Return [X, Y] of the center of cell containing provided text 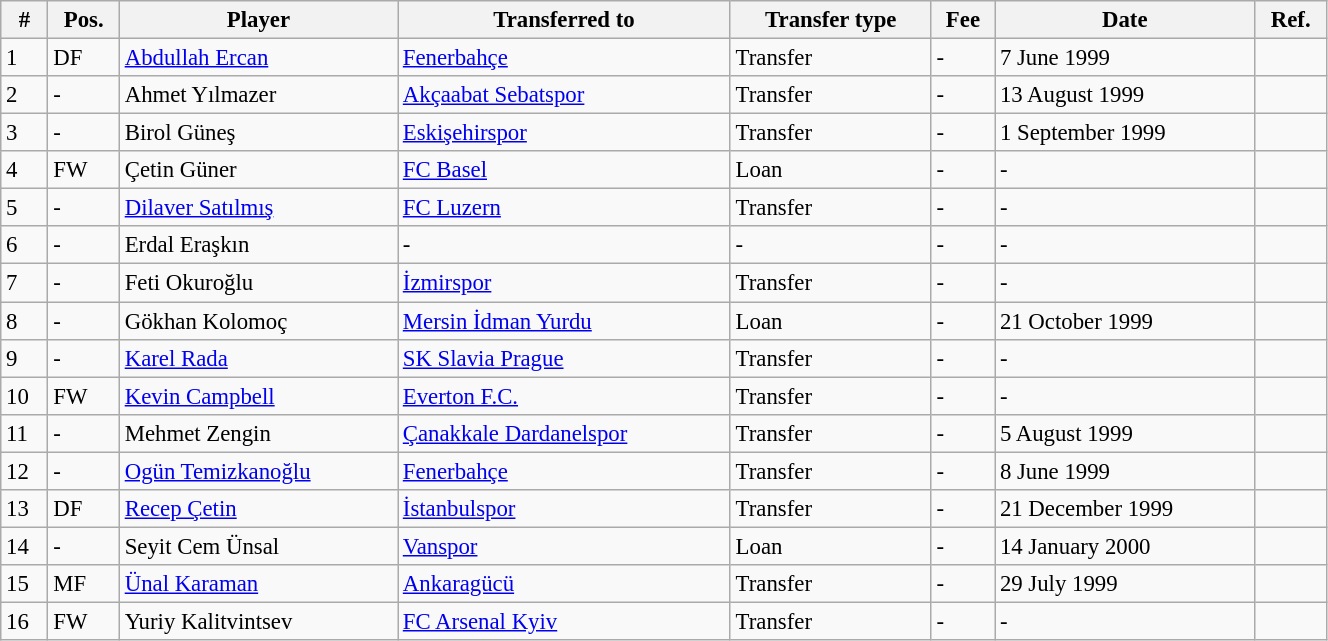
SK Slavia Prague [564, 358]
Ogün Temizkanoğlu [258, 471]
13 August 1999 [1125, 95]
7 June 1999 [1125, 58]
21 December 1999 [1125, 509]
Date [1125, 20]
14 January 2000 [1125, 546]
Eskişehirspor [564, 133]
Çetin Güner [258, 170]
Karel Rada [258, 358]
29 July 1999 [1125, 584]
Ahmet Yılmazer [258, 95]
Erdal Eraşkın [258, 245]
Kevin Campbell [258, 396]
4 [24, 170]
MF [84, 584]
Mersin İdman Yurdu [564, 321]
9 [24, 358]
# [24, 20]
Birol Güneş [258, 133]
16 [24, 621]
Akçaabat Sebatspor [564, 95]
21 October 1999 [1125, 321]
3 [24, 133]
Transfer type [830, 20]
Ünal Karaman [258, 584]
Recep Çetin [258, 509]
FC Basel [564, 170]
13 [24, 509]
Mehmet Zengin [258, 433]
Player [258, 20]
FC Luzern [564, 208]
14 [24, 546]
10 [24, 396]
5 [24, 208]
1 [24, 58]
Ref. [1291, 20]
8 [24, 321]
Everton F.C. [564, 396]
Dilaver Satılmış [258, 208]
5 August 1999 [1125, 433]
Pos. [84, 20]
Yuriy Kalitvintsev [258, 621]
İstanbulspor [564, 509]
Feti Okuroğlu [258, 283]
7 [24, 283]
15 [24, 584]
Fee [962, 20]
Vanspor [564, 546]
2 [24, 95]
11 [24, 433]
12 [24, 471]
Abdullah Ercan [258, 58]
1 September 1999 [1125, 133]
Transferred to [564, 20]
8 June 1999 [1125, 471]
Çanakkale Dardanelspor [564, 433]
Ankaragücü [564, 584]
İzmirspor [564, 283]
6 [24, 245]
Seyit Cem Ünsal [258, 546]
Gökhan Kolomoç [258, 321]
FC Arsenal Kyiv [564, 621]
